Extract the [X, Y] coordinate from the center of the cell holding the provided text.  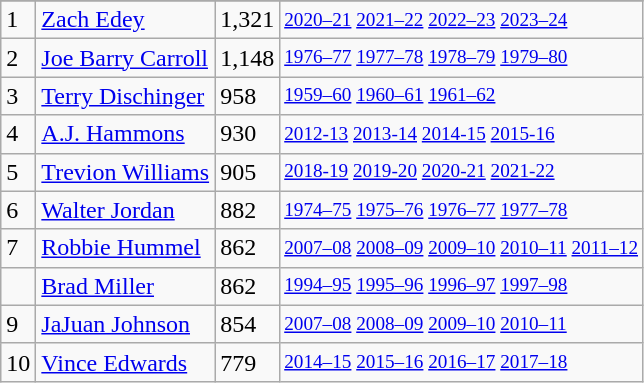
1 [18, 20]
Trevion Williams [126, 172]
882 [248, 210]
10 [18, 362]
JaJuan Johnson [126, 324]
Robbie Hummel [126, 248]
Vince Edwards [126, 362]
6 [18, 210]
1974–75 1975–76 1976–77 1977–78 [462, 210]
Joe Barry Carroll [126, 58]
958 [248, 96]
5 [18, 172]
3 [18, 96]
1,148 [248, 58]
1959–60 1960–61 1961–62 [462, 96]
Zach Edey [126, 20]
A.J. Hammons [126, 134]
1976–77 1977–78 1978–79 1979–80 [462, 58]
1,321 [248, 20]
Brad Miller [126, 286]
930 [248, 134]
779 [248, 362]
2018-19 2019-20 2020-21 2021-22 [462, 172]
Walter Jordan [126, 210]
4 [18, 134]
2007–08 2008–09 2009–10 2010–11 2011–12 [462, 248]
2014–15 2015–16 2016–17 2017–18 [462, 362]
9 [18, 324]
Terry Dischinger [126, 96]
7 [18, 248]
2020–21 2021–22 2022–23 2023–24 [462, 20]
2012-13 2013-14 2014-15 2015-16 [462, 134]
2 [18, 58]
854 [248, 324]
2007–08 2008–09 2009–10 2010–11 [462, 324]
1994–95 1995–96 1996–97 1997–98 [462, 286]
905 [248, 172]
